Capture the cell that displays the provided text and extract its (x, y) central coordinate. 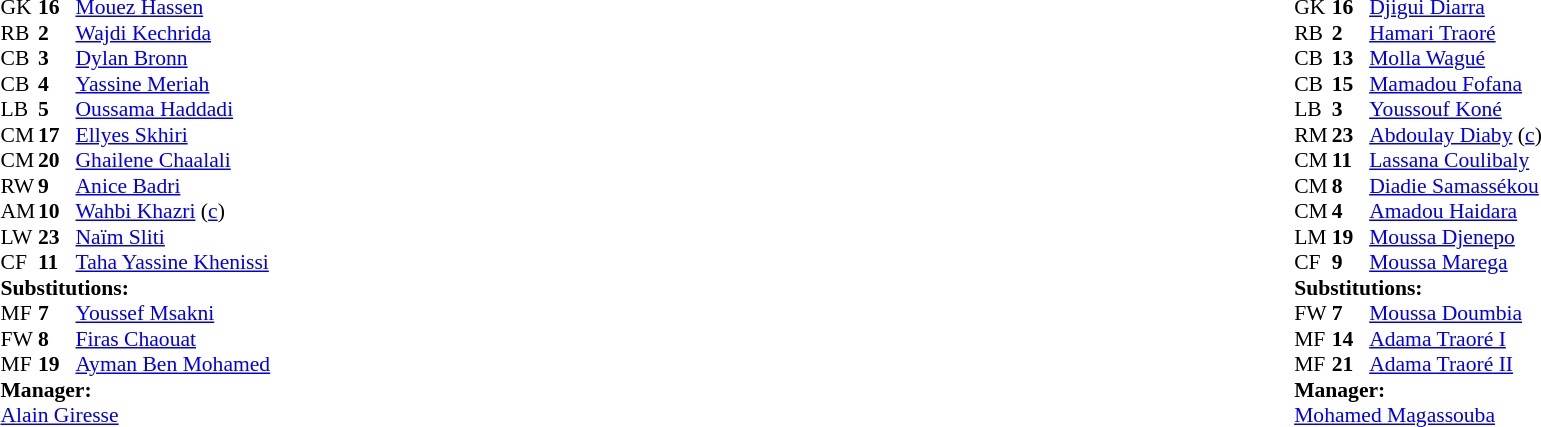
5 (57, 109)
Ghailene Chaalali (174, 161)
20 (57, 161)
Ayman Ben Mohamed (174, 365)
Firas Chaouat (174, 339)
Anice Badri (174, 186)
Oussama Haddadi (174, 109)
Taha Yassine Khenissi (174, 263)
Manager: (135, 390)
AM (19, 211)
15 (1351, 84)
RM (1313, 135)
Substitutions: (135, 288)
14 (1351, 339)
Naïm Sliti (174, 237)
LW (19, 237)
Wajdi Kechrida (174, 33)
13 (1351, 59)
Wahbi Khazri (c) (174, 211)
Youssef Msakni (174, 313)
17 (57, 135)
21 (1351, 365)
10 (57, 211)
Yassine Meriah (174, 84)
Dylan Bronn (174, 59)
Ellyes Skhiri (174, 135)
LM (1313, 237)
RW (19, 186)
